For the text-containing cell, return its midpoint in [x, y] coordinate format. 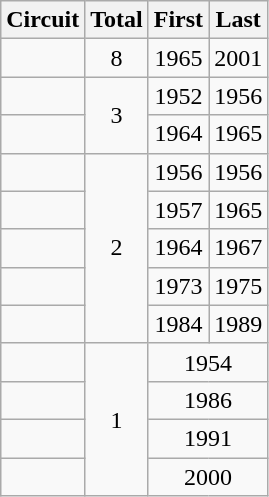
1991 [208, 438]
1984 [178, 324]
1967 [238, 248]
1973 [178, 286]
3 [117, 115]
Total [117, 20]
8 [117, 58]
2000 [208, 477]
Circuit [43, 20]
1954 [208, 362]
1986 [208, 400]
2 [117, 248]
1952 [178, 96]
Last [238, 20]
First [178, 20]
1989 [238, 324]
2001 [238, 58]
1957 [178, 210]
1975 [238, 286]
1 [117, 419]
